From the cell containing the given text, extract its center point as (X, Y) coordinate. 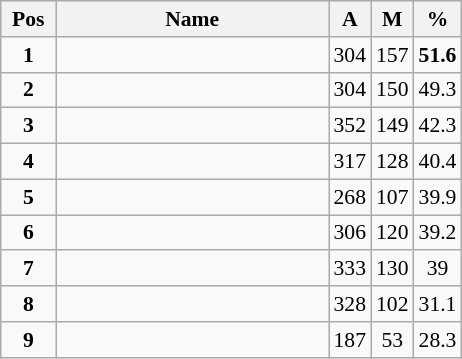
53 (392, 340)
40.4 (438, 162)
4 (28, 162)
3 (28, 126)
149 (392, 126)
128 (392, 162)
1 (28, 55)
352 (350, 126)
Pos (28, 19)
Name (192, 19)
A (350, 19)
M (392, 19)
51.6 (438, 55)
102 (392, 304)
39 (438, 269)
2 (28, 90)
9 (28, 340)
7 (28, 269)
28.3 (438, 340)
39.2 (438, 233)
130 (392, 269)
% (438, 19)
328 (350, 304)
31.1 (438, 304)
306 (350, 233)
42.3 (438, 126)
8 (28, 304)
157 (392, 55)
39.9 (438, 197)
49.3 (438, 90)
150 (392, 90)
317 (350, 162)
5 (28, 197)
6 (28, 233)
120 (392, 233)
187 (350, 340)
268 (350, 197)
333 (350, 269)
107 (392, 197)
